Find where the given text appears and provide that cell's center as [X, Y] coordinate. 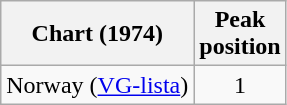
1 [240, 85]
Chart (1974) [98, 34]
Norway (VG-lista) [98, 85]
Peakposition [240, 34]
